Return the [x, y] coordinate for the center point of the cell that contains the specified text.  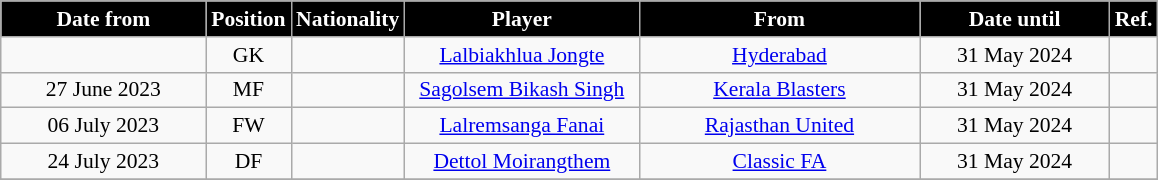
DF [248, 162]
Nationality [348, 19]
Ref. [1134, 19]
Lalbiakhlua Jongte [522, 55]
Position [248, 19]
24 July 2023 [104, 162]
Kerala Blasters [779, 90]
Dettol Moirangthem [522, 162]
Date until [1015, 19]
FW [248, 126]
Classic FA [779, 162]
Lalremsanga Fanai [522, 126]
Sagolsem Bikash Singh [522, 90]
Hyderabad [779, 55]
From [779, 19]
Date from [104, 19]
Player [522, 19]
06 July 2023 [104, 126]
Rajasthan United [779, 126]
MF [248, 90]
27 June 2023 [104, 90]
GK [248, 55]
